Capture the cell that displays the provided text and extract its (X, Y) central coordinate. 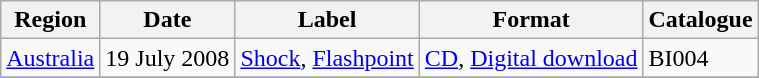
Shock, Flashpoint (327, 58)
Label (327, 20)
BI004 (700, 58)
CD, Digital download (531, 58)
Australia (50, 58)
Format (531, 20)
19 July 2008 (168, 58)
Date (168, 20)
Region (50, 20)
Catalogue (700, 20)
